Capture the cell that displays the provided text and extract its (X, Y) central coordinate. 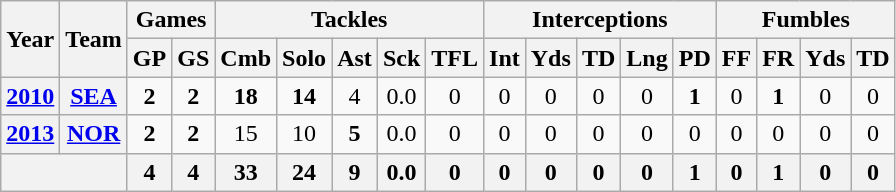
Solo (304, 58)
TFL (455, 58)
Ast (355, 58)
FR (778, 58)
24 (304, 172)
Sck (401, 58)
Cmb (246, 58)
Games (170, 20)
FF (736, 58)
14 (304, 96)
Int (505, 58)
Lng (647, 58)
Fumbles (806, 20)
PD (694, 58)
2013 (30, 134)
18 (246, 96)
15 (246, 134)
Team (94, 39)
Year (30, 39)
10 (304, 134)
2010 (30, 96)
9 (355, 172)
5 (355, 134)
GP (149, 58)
Tackles (350, 20)
GS (194, 58)
NOR (94, 134)
33 (246, 172)
Interceptions (600, 20)
SEA (94, 96)
